For the text-containing cell, return its midpoint in [X, Y] coordinate format. 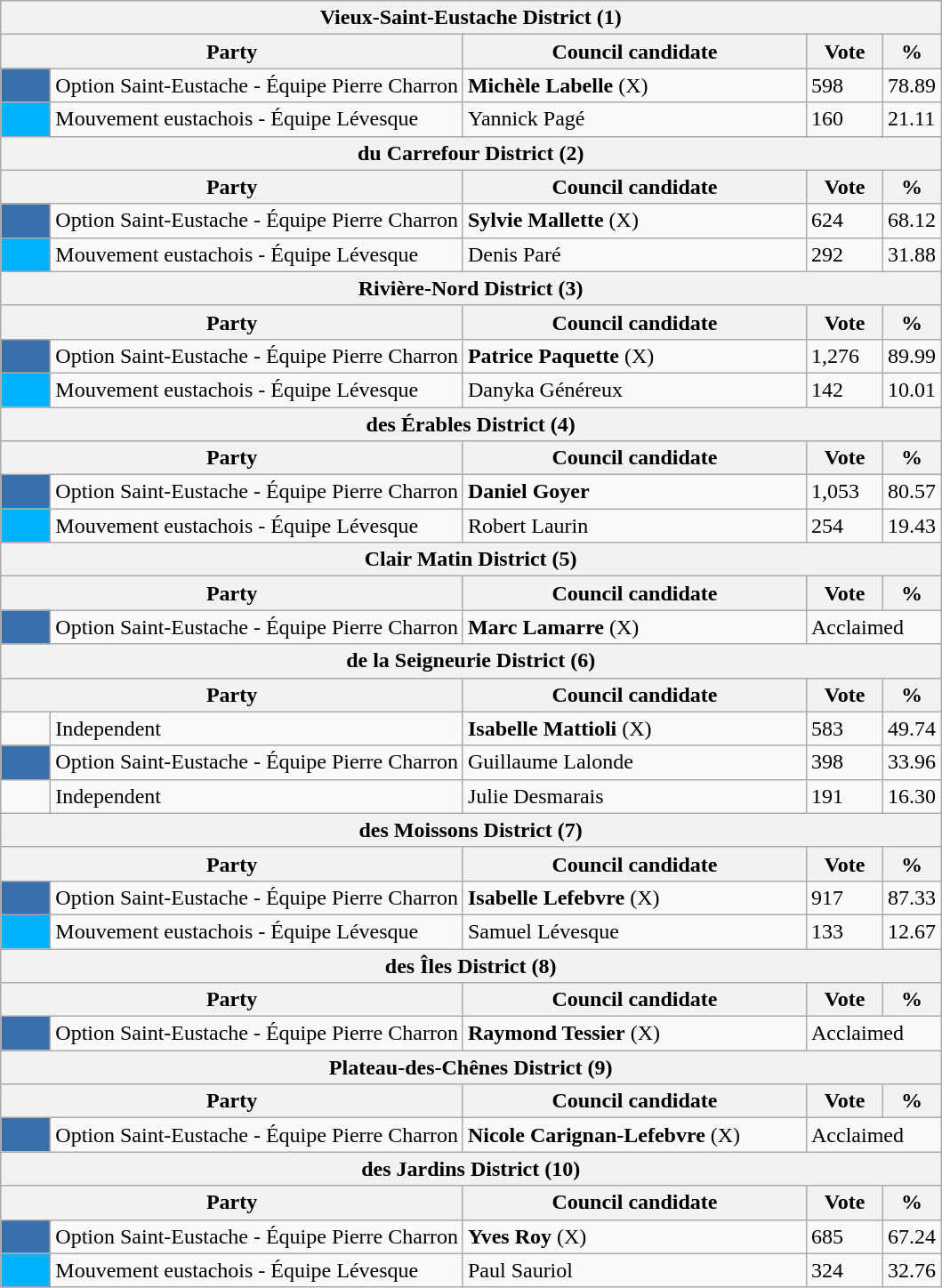
Raymond Tessier (X) [634, 1034]
Isabelle Lefebvre (X) [634, 898]
du Carrefour District (2) [471, 153]
Danyka Généreux [634, 390]
Robert Laurin [634, 526]
Vieux-Saint-Eustache District (1) [471, 18]
Isabelle Mattioli (X) [634, 729]
254 [844, 526]
398 [844, 762]
Marc Lamarre (X) [634, 627]
Julie Desmarais [634, 796]
598 [844, 85]
49.74 [913, 729]
Paul Sauriol [634, 1270]
Guillaume Lalonde [634, 762]
133 [844, 931]
Sylvie Mallette (X) [634, 221]
21.11 [913, 119]
160 [844, 119]
324 [844, 1270]
32.76 [913, 1270]
80.57 [913, 492]
191 [844, 796]
87.33 [913, 898]
des Moissons District (7) [471, 830]
142 [844, 390]
78.89 [913, 85]
Nicole Carignan-Lefebvre (X) [634, 1135]
31.88 [913, 254]
89.99 [913, 356]
685 [844, 1236]
16.30 [913, 796]
67.24 [913, 1236]
292 [844, 254]
1,053 [844, 492]
Michèle Labelle (X) [634, 85]
des Érables District (4) [471, 424]
Yannick Pagé [634, 119]
19.43 [913, 526]
Samuel Lévesque [634, 931]
de la Seigneurie District (6) [471, 661]
624 [844, 221]
des Îles District (8) [471, 965]
Yves Roy (X) [634, 1236]
12.67 [913, 931]
1,276 [844, 356]
Plateau-des-Chênes District (9) [471, 1067]
917 [844, 898]
33.96 [913, 762]
Daniel Goyer [634, 492]
10.01 [913, 390]
Denis Paré [634, 254]
des Jardins District (10) [471, 1169]
Patrice Paquette (X) [634, 356]
Clair Matin District (5) [471, 559]
68.12 [913, 221]
583 [844, 729]
Rivière-Nord District (3) [471, 288]
